Provide the [x, y] coordinate of the cell's center where the given text is located.  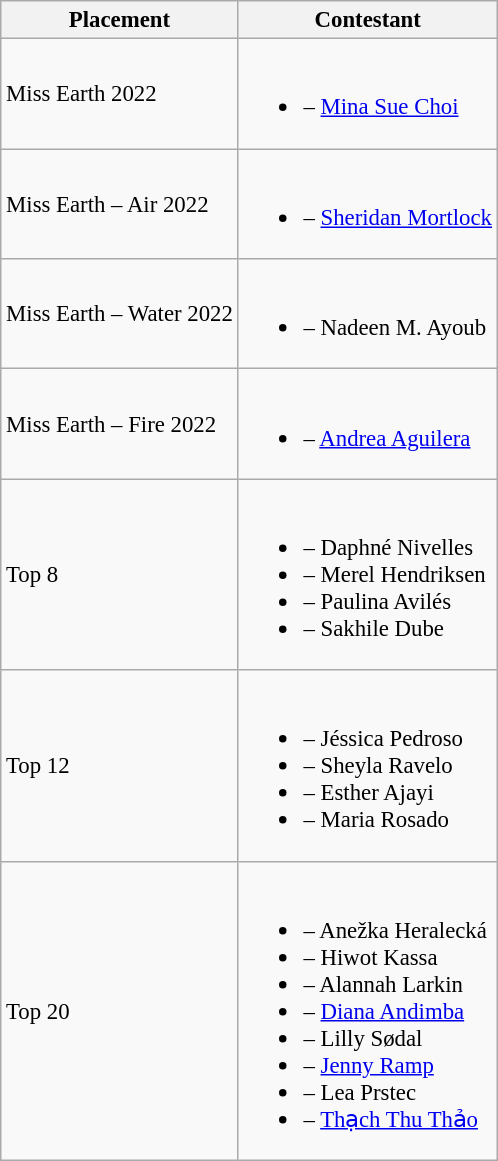
Top 20 [120, 1010]
– Anežka Heralecká – Hiwot Kassa – Alannah Larkin – Diana Andimba – Lilly Sødal – Jenny Ramp – Lea Prstec – Thạch Thu Thảo [368, 1010]
Miss Earth – Water 2022 [120, 314]
– Sheridan Mortlock [368, 204]
– Andrea Aguilera [368, 424]
– Nadeen M. Ayoub [368, 314]
– Mina Sue Choi [368, 94]
Placement [120, 20]
Top 12 [120, 766]
– Jéssica Pedroso – Sheyla Ravelo – Esther Ajayi – Maria Rosado [368, 766]
Contestant [368, 20]
Miss Earth 2022 [120, 94]
Miss Earth – Air 2022 [120, 204]
– Daphné Nivelles – Merel Hendriksen – Paulina Avilés – Sakhile Dube [368, 574]
Miss Earth – Fire 2022 [120, 424]
Top 8 [120, 574]
